Provide the (x, y) coordinate of the cell's center where the given text is located.  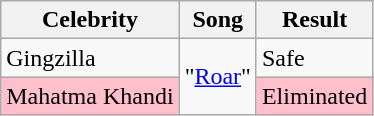
Gingzilla (90, 58)
Song (218, 20)
"Roar" (218, 77)
Celebrity (90, 20)
Eliminated (314, 96)
Safe (314, 58)
Result (314, 20)
Mahatma Khandi (90, 96)
